Return the (X, Y) coordinate for the center point of the cell that contains the specified text.  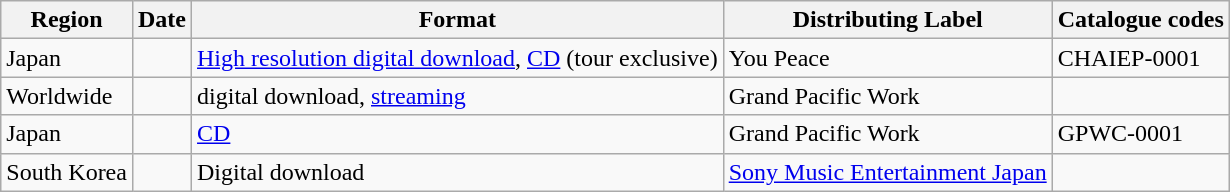
Catalogue codes (1140, 20)
Sony Music Entertainment Japan (888, 172)
Distributing Label (888, 20)
Format (458, 20)
GPWC-0001 (1140, 134)
South Korea (67, 172)
Date (162, 20)
High resolution digital download, CD (tour exclusive) (458, 58)
Worldwide (67, 96)
Region (67, 20)
digital download, streaming (458, 96)
CD (458, 134)
You Peace (888, 58)
Digital download (458, 172)
CHAIEP-0001 (1140, 58)
